From the cell containing the given text, extract its center point as [x, y] coordinate. 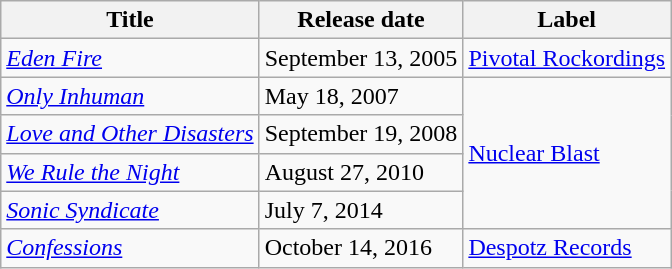
May 18, 2007 [361, 96]
Despotz Records [567, 248]
Nuclear Blast [567, 153]
September 19, 2008 [361, 134]
July 7, 2014 [361, 210]
September 13, 2005 [361, 58]
August 27, 2010 [361, 172]
Confessions [130, 248]
Sonic Syndicate [130, 210]
We Rule the Night [130, 172]
Label [567, 20]
Pivotal Rockordings [567, 58]
Love and Other Disasters [130, 134]
October 14, 2016 [361, 248]
Release date [361, 20]
Eden Fire [130, 58]
Only Inhuman [130, 96]
Title [130, 20]
